For the text-containing cell, return its midpoint in (x, y) coordinate format. 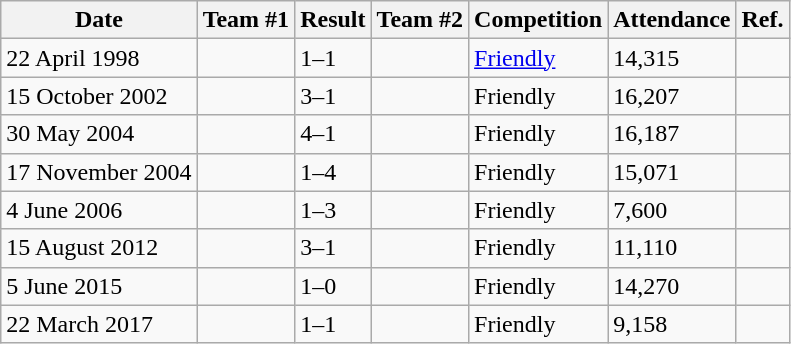
Ref. (762, 20)
30 May 2004 (99, 134)
14,270 (672, 286)
15 August 2012 (99, 248)
1–0 (333, 286)
16,187 (672, 134)
Attendance (672, 20)
15,071 (672, 172)
9,158 (672, 324)
1–3 (333, 210)
Result (333, 20)
4 June 2006 (99, 210)
Date (99, 20)
17 November 2004 (99, 172)
15 October 2002 (99, 96)
Team #2 (420, 20)
Competition (538, 20)
4–1 (333, 134)
5 June 2015 (99, 286)
22 March 2017 (99, 324)
22 April 1998 (99, 58)
1–4 (333, 172)
7,600 (672, 210)
16,207 (672, 96)
14,315 (672, 58)
11,110 (672, 248)
Team #1 (246, 20)
